Scan for the cell matching the given text and deliver its [x, y] coordinate at center. 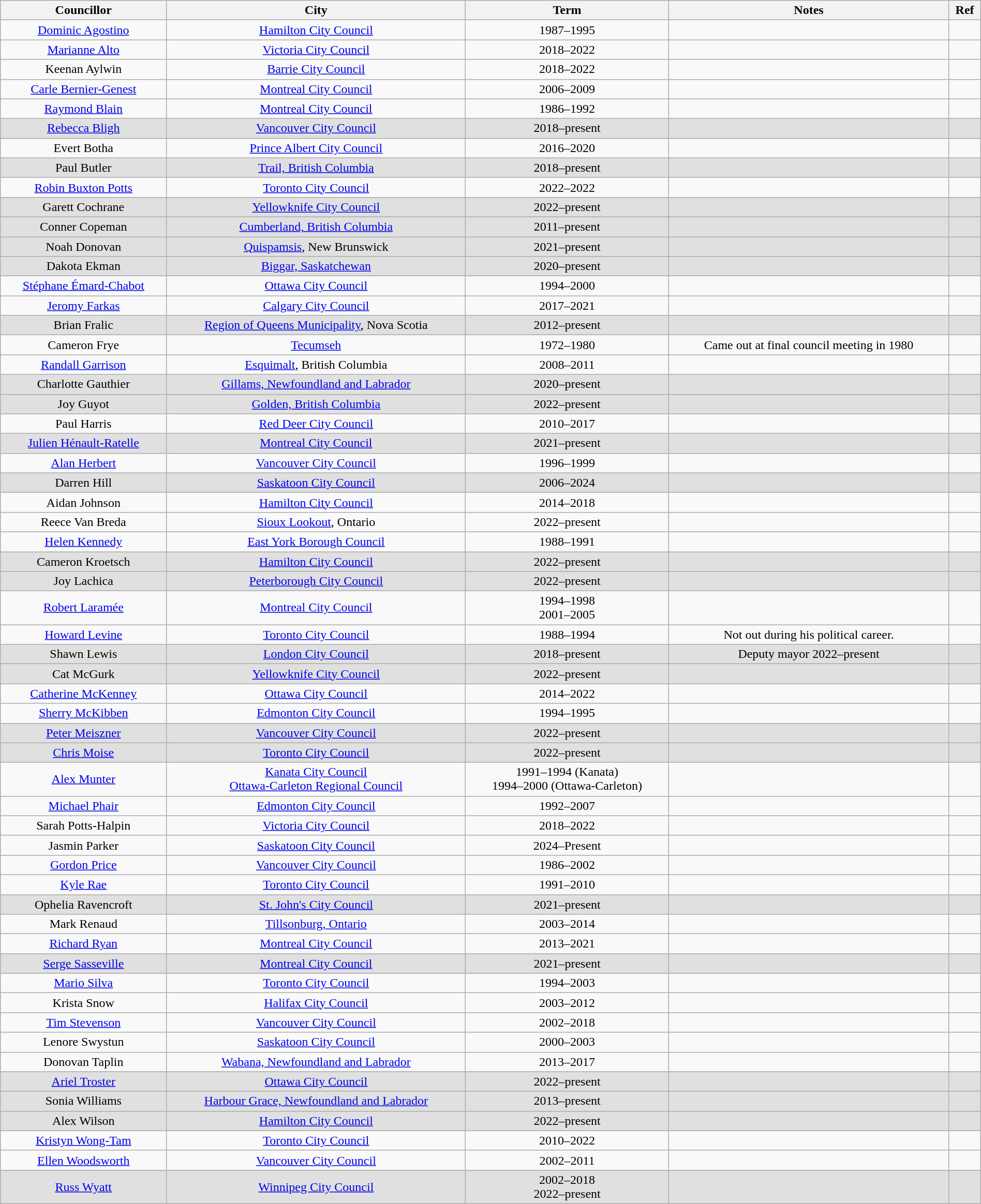
Term [567, 10]
Alex Wilson [84, 1121]
2024–Present [567, 845]
2002–2011 [567, 1160]
1994–1995 [567, 713]
Rebecca Bligh [84, 128]
Aidan Johnson [84, 502]
Ref [964, 10]
Marianne Alto [84, 50]
1988–1994 [567, 635]
Biggar, Saskatchewan [316, 266]
Kyle Rae [84, 884]
Evert Botha [84, 148]
Helen Kennedy [84, 541]
2013–present [567, 1101]
Darren Hill [84, 483]
Robert Laramée [84, 608]
Cumberland, British Columbia [316, 227]
Brian Fralic [84, 325]
2003–2012 [567, 1003]
Sonia Williams [84, 1101]
1994–2000 [567, 286]
Quispamsis, New Brunswick [316, 247]
Garett Cochrane [84, 207]
Reece Van Breda [84, 522]
Carle Bernier-Genest [84, 89]
2003–2014 [567, 924]
East York Borough Council [316, 541]
Ariel Troster [84, 1081]
Jasmin Parker [84, 845]
1994–2003 [567, 983]
Russ Wyatt [84, 1186]
1988–1991 [567, 541]
Red Deer City Council [316, 424]
2013–2017 [567, 1062]
Deputy mayor 2022–present [809, 654]
Conner Copeman [84, 227]
Cat McGurk [84, 674]
1986–1992 [567, 109]
1996–1999 [567, 463]
Halifax City Council [316, 1003]
Peterborough City Council [316, 581]
Gordon Price [84, 865]
London City Council [316, 654]
Sioux Lookout, Ontario [316, 522]
2010–2017 [567, 424]
Region of Queens Municipality, Nova Scotia [316, 325]
Cameron Frye [84, 345]
2000–2003 [567, 1042]
Mario Silva [84, 983]
Esquimalt, British Columbia [316, 365]
Stéphane Émard-Chabot [84, 286]
2008–2011 [567, 365]
2006–2009 [567, 89]
Tecumseh [316, 345]
1986–2002 [567, 865]
1991–2010 [567, 884]
Tim Stevenson [84, 1022]
Wabana, Newfoundland and Labrador [316, 1062]
1994–19982001–2005 [567, 608]
Jeromy Farkas [84, 306]
Dominic Agostino [84, 30]
2012–present [567, 325]
Serge Sasseville [84, 964]
Alan Herbert [84, 463]
Charlotte Gauthier [84, 384]
Shawn Lewis [84, 654]
Richard Ryan [84, 944]
Ophelia Ravencroft [84, 905]
Paul Harris [84, 424]
Winnipeg City Council [316, 1186]
Sarah Potts-Halpin [84, 825]
2013–2021 [567, 944]
2002–20182022–present [567, 1186]
Howard Levine [84, 635]
Calgary City Council [316, 306]
Joy Guyot [84, 404]
Joy Lachica [84, 581]
Paul Butler [84, 168]
Sherry McKibben [84, 713]
Harbour Grace, Newfoundland and Labrador [316, 1101]
2002–2018 [567, 1022]
2011–present [567, 227]
Trail, British Columbia [316, 168]
Catherine McKenney [84, 694]
Notes [809, 10]
2022–2022 [567, 187]
Kanata City CouncilOttawa-Carleton Regional Council [316, 779]
Michael Phair [84, 806]
Robin Buxton Potts [84, 187]
Tillsonburg, Ontario [316, 924]
Kristyn Wong-Tam [84, 1140]
Chris Moise [84, 753]
Prince Albert City Council [316, 148]
Peter Meiszner [84, 733]
Julien Hénault-Ratelle [84, 443]
Krista Snow [84, 1003]
Not out during his political career. [809, 635]
Mark Renaud [84, 924]
City [316, 10]
Dakota Ekman [84, 266]
Came out at final council meeting in 1980 [809, 345]
Lenore Swystun [84, 1042]
2017–2021 [567, 306]
Ellen Woodsworth [84, 1160]
Golden, British Columbia [316, 404]
2014–2018 [567, 502]
Councillor [84, 10]
Cameron Kroetsch [84, 561]
1987–1995 [567, 30]
1992–2007 [567, 806]
2016–2020 [567, 148]
2010–2022 [567, 1140]
Barrie City Council [316, 69]
2014–2022 [567, 694]
Randall Garrison [84, 365]
1972–1980 [567, 345]
2006–2024 [567, 483]
Noah Donovan [84, 247]
Raymond Blain [84, 109]
Donovan Taplin [84, 1062]
Keenan Aylwin [84, 69]
Alex Munter [84, 779]
Gillams, Newfoundland and Labrador [316, 384]
1991–1994 (Kanata)1994–2000 (Ottawa-Carleton) [567, 779]
St. John's City Council [316, 905]
